From the cell containing the given text, extract its center point as [x, y] coordinate. 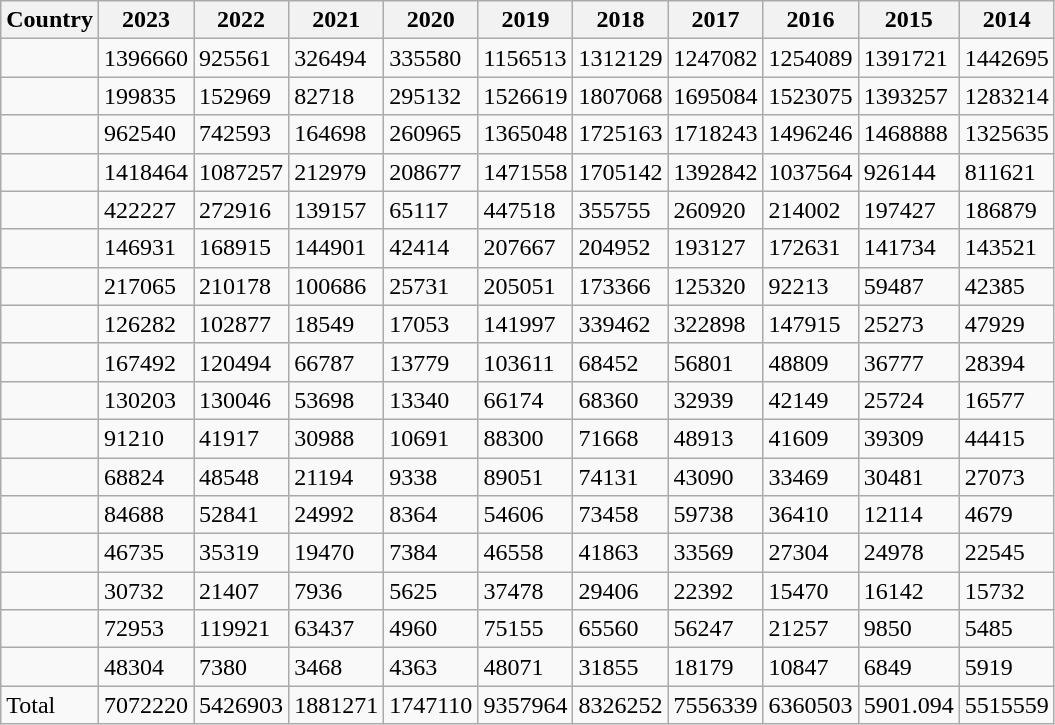
59487 [908, 286]
18549 [336, 324]
172631 [810, 248]
4363 [431, 667]
207667 [526, 248]
15470 [810, 591]
65117 [431, 210]
1747110 [431, 705]
2015 [908, 20]
1418464 [146, 172]
2014 [1006, 20]
5515559 [1006, 705]
27304 [810, 553]
71668 [620, 438]
422227 [146, 210]
326494 [336, 58]
7384 [431, 553]
89051 [526, 477]
68360 [620, 400]
21257 [810, 629]
1312129 [620, 58]
63437 [336, 629]
1365048 [526, 134]
4960 [431, 629]
205051 [526, 286]
143521 [1006, 248]
43090 [716, 477]
2018 [620, 20]
119921 [242, 629]
7556339 [716, 705]
2019 [526, 20]
66174 [526, 400]
13340 [431, 400]
66787 [336, 362]
22545 [1006, 553]
37478 [526, 591]
1087257 [242, 172]
12114 [908, 515]
204952 [620, 248]
10691 [431, 438]
120494 [242, 362]
2021 [336, 20]
25731 [431, 286]
164698 [336, 134]
102877 [242, 324]
48071 [526, 667]
2020 [431, 20]
21407 [242, 591]
68824 [146, 477]
7072220 [146, 705]
53698 [336, 400]
1391721 [908, 58]
926144 [908, 172]
5625 [431, 591]
16142 [908, 591]
3468 [336, 667]
152969 [242, 96]
811621 [1006, 172]
33469 [810, 477]
21194 [336, 477]
1254089 [810, 58]
197427 [908, 210]
18179 [716, 667]
1526619 [526, 96]
1325635 [1006, 134]
28394 [1006, 362]
141997 [526, 324]
339462 [620, 324]
199835 [146, 96]
260920 [716, 210]
16577 [1006, 400]
82718 [336, 96]
335580 [431, 58]
173366 [620, 286]
6849 [908, 667]
925561 [242, 58]
1442695 [1006, 58]
42414 [431, 248]
272916 [242, 210]
1725163 [620, 134]
65560 [620, 629]
36410 [810, 515]
Country [50, 20]
1705142 [620, 172]
46735 [146, 553]
208677 [431, 172]
44415 [1006, 438]
68452 [620, 362]
88300 [526, 438]
30732 [146, 591]
29406 [620, 591]
217065 [146, 286]
19470 [336, 553]
100686 [336, 286]
7936 [336, 591]
1283214 [1006, 96]
1471558 [526, 172]
9850 [908, 629]
1393257 [908, 96]
22392 [716, 591]
25724 [908, 400]
17053 [431, 324]
54606 [526, 515]
30988 [336, 438]
8326252 [620, 705]
212979 [336, 172]
59738 [716, 515]
130203 [146, 400]
141734 [908, 248]
6360503 [810, 705]
5485 [1006, 629]
52841 [242, 515]
41917 [242, 438]
48913 [716, 438]
5426903 [242, 705]
36777 [908, 362]
214002 [810, 210]
2023 [146, 20]
295132 [431, 96]
15732 [1006, 591]
1247082 [716, 58]
742593 [242, 134]
24978 [908, 553]
1695084 [716, 96]
33569 [716, 553]
35319 [242, 553]
1392842 [716, 172]
1523075 [810, 96]
1037564 [810, 172]
25273 [908, 324]
260965 [431, 134]
42149 [810, 400]
147915 [810, 324]
186879 [1006, 210]
355755 [620, 210]
1396660 [146, 58]
139157 [336, 210]
1718243 [716, 134]
447518 [526, 210]
39309 [908, 438]
1496246 [810, 134]
56247 [716, 629]
9357964 [526, 705]
92213 [810, 286]
130046 [242, 400]
322898 [716, 324]
Total [50, 705]
126282 [146, 324]
41863 [620, 553]
73458 [620, 515]
1468888 [908, 134]
84688 [146, 515]
72953 [146, 629]
42385 [1006, 286]
46558 [526, 553]
31855 [620, 667]
210178 [242, 286]
13779 [431, 362]
2016 [810, 20]
7380 [242, 667]
168915 [242, 248]
4679 [1006, 515]
75155 [526, 629]
9338 [431, 477]
48304 [146, 667]
5919 [1006, 667]
1156513 [526, 58]
27073 [1006, 477]
962540 [146, 134]
5901.094 [908, 705]
167492 [146, 362]
8364 [431, 515]
48809 [810, 362]
2017 [716, 20]
91210 [146, 438]
56801 [716, 362]
41609 [810, 438]
103611 [526, 362]
1807068 [620, 96]
193127 [716, 248]
2022 [242, 20]
32939 [716, 400]
47929 [1006, 324]
125320 [716, 286]
48548 [242, 477]
144901 [336, 248]
74131 [620, 477]
1881271 [336, 705]
30481 [908, 477]
24992 [336, 515]
10847 [810, 667]
146931 [146, 248]
